Return the [x, y] coordinate for the center point of the cell that contains the specified text.  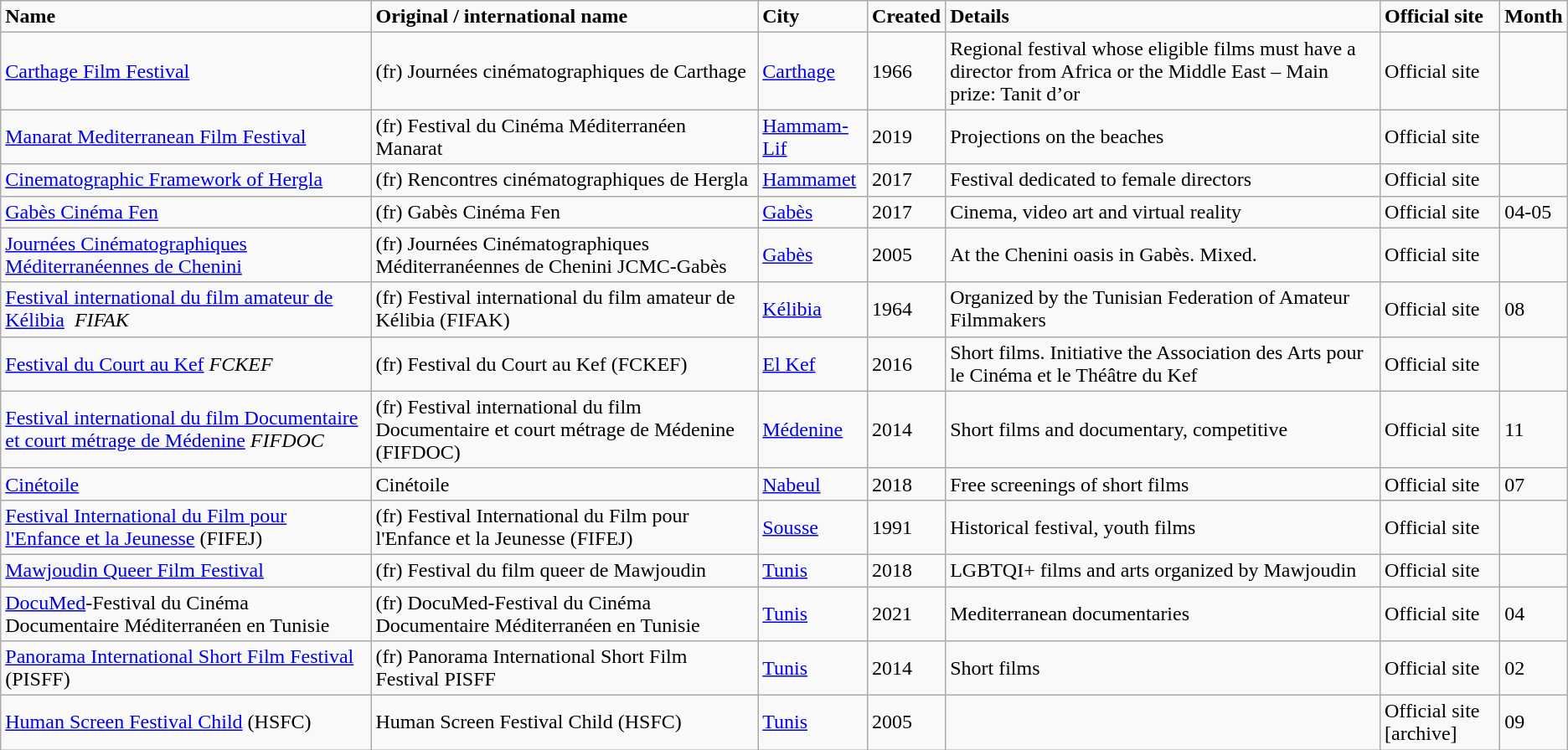
Short films [1163, 668]
Cinema, video art and virtual reality [1163, 212]
Nabeul [812, 484]
At the Chenini oasis in Gabès. Mixed. [1163, 254]
Journées Cinématographiques Méditerranéennes de Chenini [186, 254]
Hammamet [812, 180]
Festival international du film Documentaire et court métrage de Médenine FIFDOC [186, 429]
Mawjoudin Queer Film Festival [186, 570]
11 [1534, 429]
Short films and documentary, competitive [1163, 429]
Original / international name [565, 17]
1991 [906, 527]
(fr) Festival International du Film pour l'Enfance et la Jeunesse (FIFEJ) [565, 527]
02 [1534, 668]
Historical festival, youth films [1163, 527]
Official site [archive] [1439, 723]
(fr) Festival du film queer de Mawjoudin [565, 570]
04 [1534, 613]
(fr) Rencontres cinématographiques de Hergla [565, 180]
09 [1534, 723]
Sousse [812, 527]
Gabès Cinéma Fen [186, 212]
Festival International du Film pour l'Enfance et la Jeunesse (FIFEJ) [186, 527]
2021 [906, 613]
Mediterranean documentaries [1163, 613]
Manarat Mediterranean Film Festival [186, 137]
1964 [906, 310]
Hammam-Lif [812, 137]
2016 [906, 363]
DocuMed-Festival du Cinéma Documentaire Méditerranéen en Tunisie [186, 613]
Month [1534, 17]
Médenine [812, 429]
Cinematographic Framework of Hergla [186, 180]
(fr) Festival du Cinéma Méditerranéen Manarat [565, 137]
Organized by the Tunisian Federation of Amateur Filmmakers [1163, 310]
Projections on the beaches [1163, 137]
(fr) Gabès Cinéma Fen [565, 212]
(fr) Panorama International Short Film Festival PISFF [565, 668]
Festival dedicated to female directors [1163, 180]
Short films. Initiative the Association des Arts pour le Cinéma et le Théâtre du Kef [1163, 363]
Carthage [812, 71]
Carthage Film Festival [186, 71]
Details [1163, 17]
Festival international du film amateur de Kélibia FIFAK [186, 310]
(fr) Journées Cinématographiques Méditerranéennes de Chenini JCMC-Gabès [565, 254]
LGBTQI+ films and arts organized by Mawjoudin [1163, 570]
(fr) Journées cinématographiques de Carthage [565, 71]
City [812, 17]
2019 [906, 137]
Panorama International Short Film Festival (PISFF) [186, 668]
El Kef [812, 363]
07 [1534, 484]
Created [906, 17]
Free screenings of short films [1163, 484]
(fr) Festival du Court au Kef (FCKEF) [565, 363]
08 [1534, 310]
04-05 [1534, 212]
(fr) DocuMed-Festival du Cinéma Documentaire Méditerranéen en Tunisie [565, 613]
(fr) Festival international du film Documentaire et court métrage de Médenine (FIFDOC) [565, 429]
Regional festival whose eligible films must have a director from Africa or the Middle East – Main prize: Tanit d’or [1163, 71]
(fr) Festival international du film amateur de Kélibia (FIFAK) [565, 310]
1966 [906, 71]
Festival du Court au Kef FCKEF [186, 363]
Kélibia [812, 310]
Name [186, 17]
